Detect which cell encompasses the target text, then output its [X, Y] center coordinate. 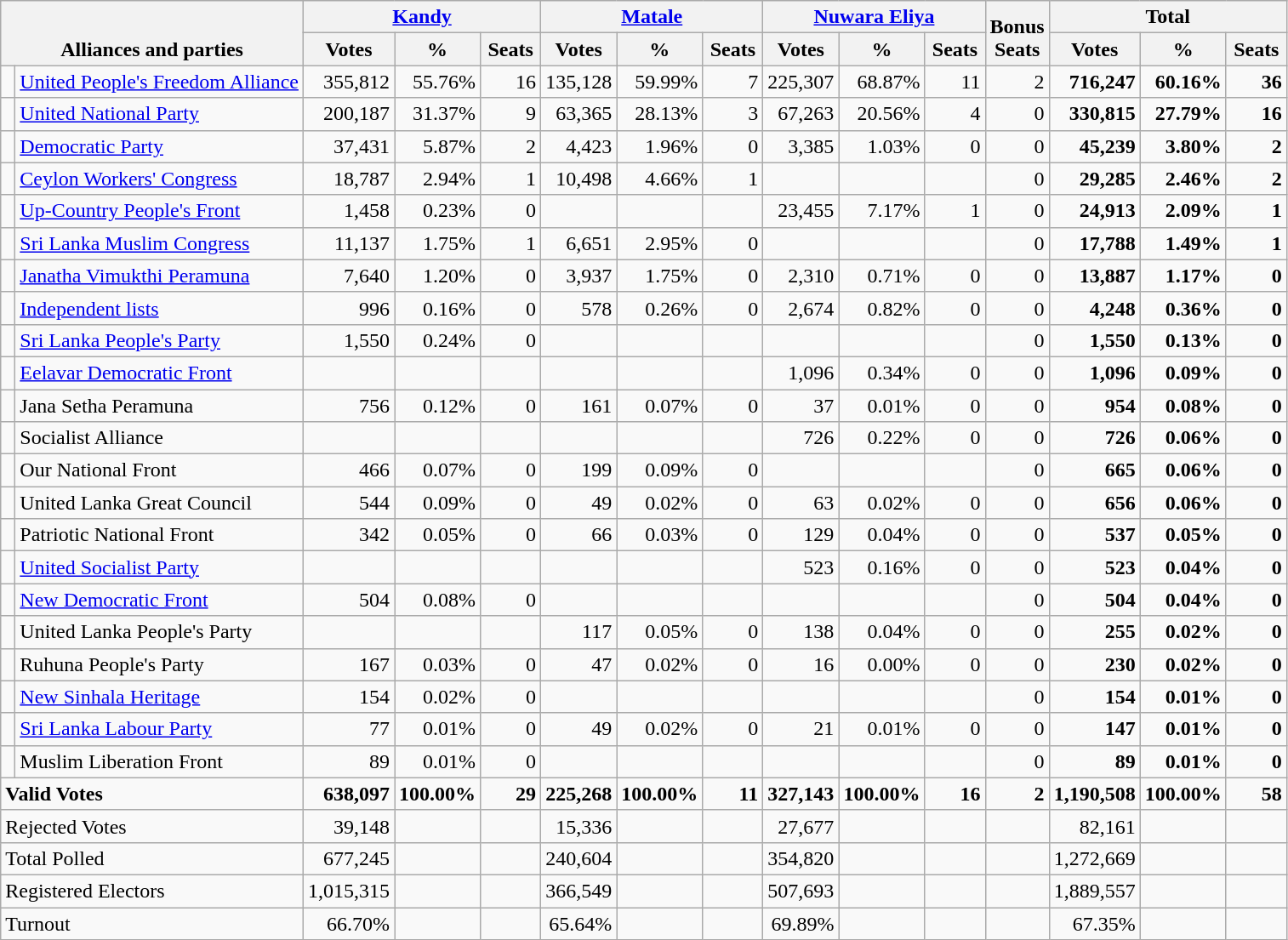
0.34% [881, 373]
161 [578, 406]
23,455 [801, 211]
0.82% [881, 308]
1,190,508 [1094, 794]
7.17% [881, 211]
147 [1094, 729]
45,239 [1094, 146]
255 [1094, 632]
United People's Freedom Alliance [160, 82]
39,148 [349, 826]
578 [578, 308]
Democratic Party [160, 146]
Janatha Vimukthi Peramuna [160, 276]
37,431 [349, 146]
544 [349, 503]
1.96% [660, 146]
Independent lists [160, 308]
7 [733, 82]
24,913 [1094, 211]
0.13% [1183, 340]
58 [1256, 794]
342 [349, 535]
0.12% [437, 406]
2.94% [437, 179]
Muslim Liberation Front [160, 761]
3,385 [801, 146]
27,677 [801, 826]
954 [1094, 406]
330,815 [1094, 114]
New Democratic Front [160, 600]
37 [801, 406]
638,097 [349, 794]
4,248 [1094, 308]
1.20% [437, 276]
20.56% [881, 114]
507,693 [801, 891]
Kandy [422, 17]
7,640 [349, 276]
199 [578, 470]
15,336 [578, 826]
3 [733, 114]
69.89% [801, 923]
BonusSeats [1017, 33]
17,788 [1094, 243]
200,187 [349, 114]
225,307 [801, 82]
67.35% [1094, 923]
Total [1167, 17]
138 [801, 632]
Socialist Alliance [160, 438]
4,423 [578, 146]
3.80% [1183, 146]
31.37% [437, 114]
656 [1094, 503]
18,787 [349, 179]
2,310 [801, 276]
1.03% [881, 146]
Jana Setha Peramuna [160, 406]
117 [578, 632]
677,245 [349, 858]
2.09% [1183, 211]
1,015,315 [349, 891]
47 [578, 664]
Up-Country People's Front [160, 211]
716,247 [1094, 82]
225,268 [578, 794]
65.64% [578, 923]
36 [1256, 82]
3,937 [578, 276]
1.49% [1183, 243]
68.87% [881, 82]
29,285 [1094, 179]
Registered Electors [152, 891]
0.71% [881, 276]
United Lanka People's Party [160, 632]
Total Polled [152, 858]
27.79% [1183, 114]
29 [510, 794]
Turnout [152, 923]
11,137 [349, 243]
355,812 [349, 82]
Patriotic National Front [160, 535]
2,674 [801, 308]
240,604 [578, 858]
1,889,557 [1094, 891]
82,161 [1094, 826]
55.76% [437, 82]
63,365 [578, 114]
4 [955, 114]
United National Party [160, 114]
United Socialist Party [160, 567]
6,651 [578, 243]
10,498 [578, 179]
59.99% [660, 82]
Nuwara Eliya [875, 17]
9 [510, 114]
Sri Lanka People's Party [160, 340]
5.87% [437, 146]
67,263 [801, 114]
2.95% [660, 243]
28.13% [660, 114]
77 [349, 729]
327,143 [801, 794]
0.00% [881, 664]
Rejected Votes [152, 826]
230 [1094, 664]
Sri Lanka Muslim Congress [160, 243]
Valid Votes [152, 794]
756 [349, 406]
Sri Lanka Labour Party [160, 729]
4.66% [660, 179]
135,128 [578, 82]
Ceylon Workers' Congress [160, 179]
0.36% [1183, 308]
New Sinhala Heritage [160, 697]
63 [801, 503]
Matale [652, 17]
167 [349, 664]
66 [578, 535]
996 [349, 308]
66.70% [349, 923]
466 [349, 470]
1.17% [1183, 276]
537 [1094, 535]
0.26% [660, 308]
Ruhuna People's Party [160, 664]
Alliances and parties [152, 33]
2.46% [1183, 179]
1,272,669 [1094, 858]
0.22% [881, 438]
1,458 [349, 211]
0.24% [437, 340]
United Lanka Great Council [160, 503]
665 [1094, 470]
21 [801, 729]
129 [801, 535]
Our National Front [160, 470]
366,549 [578, 891]
13,887 [1094, 276]
0.23% [437, 211]
354,820 [801, 858]
60.16% [1183, 82]
Eelavar Democratic Front [160, 373]
